Search for the cell housing the specified text and yield its [X, Y] center coordinate. 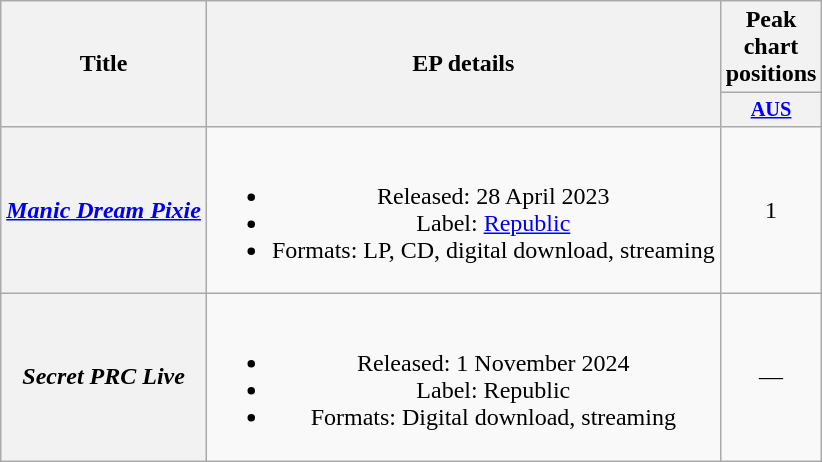
Title [104, 64]
AUS [771, 110]
— [771, 378]
1 [771, 210]
Peak chart positions [771, 47]
Secret PRC Live [104, 378]
Released: 1 November 2024Label: RepublicFormats: Digital download, streaming [463, 378]
Manic Dream Pixie [104, 210]
EP details [463, 64]
Released: 28 April 2023Label: RepublicFormats: LP, CD, digital download, streaming [463, 210]
